Locate the cell with the specified text and output its (X, Y) center coordinate. 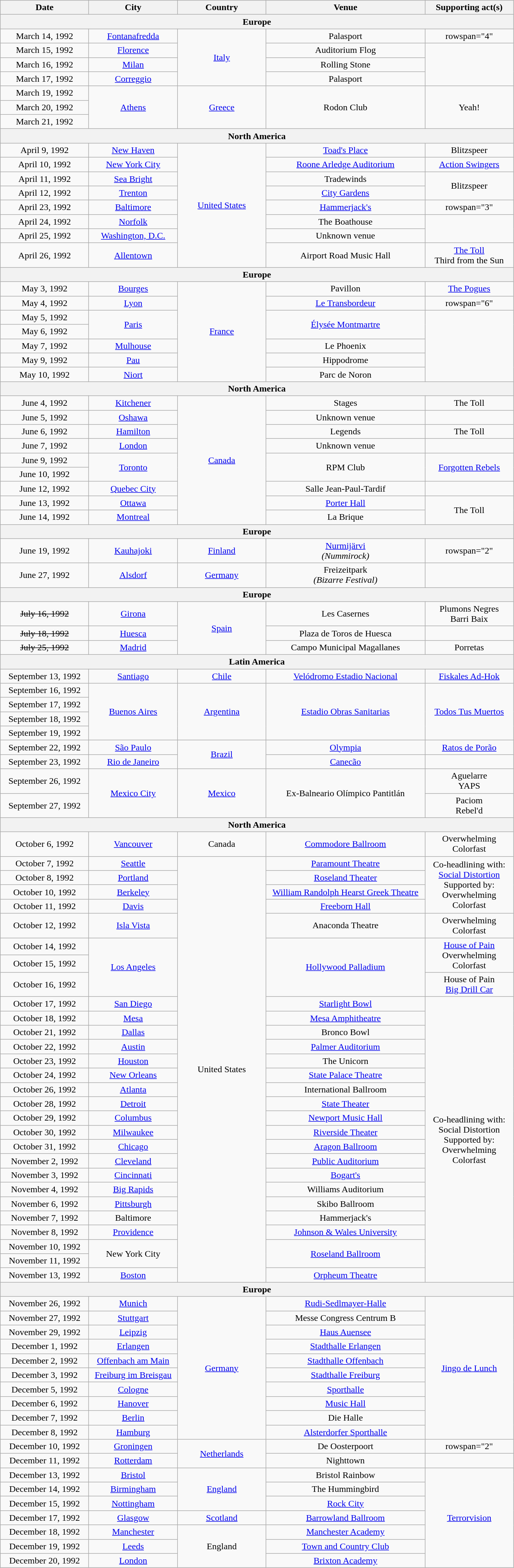
March 19, 1992 (45, 93)
October 15, 1992 (45, 964)
November 10, 1992 (45, 1247)
House of PainBig Drill Car (469, 985)
March 21, 1992 (45, 122)
Rodon Club (346, 107)
September 18, 1992 (45, 719)
December 6, 1992 (45, 1403)
Isla Vista (133, 926)
December 13, 1992 (45, 1475)
Ratos de Porão (469, 747)
Bogart's (346, 1175)
December 10, 1992 (45, 1446)
Santiago (133, 676)
Mexico City (133, 793)
Netherlands (222, 1454)
Venue (346, 8)
Chile (222, 676)
State Palace Theatre (346, 1075)
Fiskales Ad-Hok (469, 676)
De Oosterpoort (346, 1446)
June 5, 1992 (45, 417)
June 14, 1992 (45, 517)
October 30, 1992 (45, 1132)
Munich (133, 1304)
October 10, 1992 (45, 892)
City (133, 8)
Terrorvision (469, 1518)
Manchester (133, 1532)
Berlin (133, 1418)
March 15, 1992 (45, 50)
May 10, 1992 (45, 374)
Nottingham (133, 1503)
Finland (222, 551)
September 23, 1992 (45, 762)
Porretas (469, 647)
April 23, 1992 (45, 207)
December 8, 1992 (45, 1432)
State Theater (346, 1104)
rowspan="3" (469, 207)
Airport Road Music Hall (346, 255)
September 26, 1992 (45, 781)
Anaconda Theatre (346, 926)
April 25, 1992 (45, 236)
May 5, 1992 (45, 317)
PaciomRebel'd (469, 806)
December 1, 1992 (45, 1346)
Bourges (133, 289)
Music Hall (346, 1403)
March 16, 1992 (45, 65)
Montreal (133, 517)
Le Transbordeur (346, 303)
October 14, 1992 (45, 946)
Sea Bright (133, 179)
Salle Jean-Paul-Tardif (346, 489)
Supporting act(s) (469, 8)
France (222, 332)
Glasgow (133, 1518)
Madrid (133, 647)
September 17, 1992 (45, 705)
November 27, 1992 (45, 1318)
Canecão (346, 762)
Plaza de Toros de Huesca (346, 633)
Vancouver (133, 844)
October 12, 1992 (45, 926)
Athens (133, 107)
Mexico (222, 793)
October 31, 1992 (45, 1146)
Hippodrome (346, 360)
Oshawa (133, 417)
The TollThird from the Sun (469, 255)
Stadthalle Freiburg (346, 1375)
Manchester Academy (346, 1532)
Norfolk (133, 222)
September 27, 1992 (45, 806)
Mesa Amphitheatre (346, 1018)
Birmingham (133, 1489)
June 4, 1992 (45, 403)
Italy (222, 57)
Columbus (133, 1118)
rowspan="6" (469, 303)
House of PainOverwhelming Colorfast (469, 955)
Berkeley (133, 892)
Freeborn Hall (346, 906)
Riverside Theater (346, 1132)
June 13, 1992 (45, 503)
Velódromo Estadio Nacional (346, 676)
March 17, 1992 (45, 79)
Tradewinds (346, 179)
Detroit (133, 1104)
Roseland Theater (346, 878)
Washington, D.C. (133, 236)
Leeds (133, 1546)
November 7, 1992 (45, 1218)
Erlangen (133, 1346)
Sporthalle (346, 1389)
Hollywood Palladium (346, 967)
Argentina (222, 712)
December 2, 1992 (45, 1361)
October 21, 1992 (45, 1032)
October 29, 1992 (45, 1118)
Dallas (133, 1032)
Houston (133, 1061)
Stadthalle Offenbach (346, 1361)
Élysée Montmartre (346, 324)
April 24, 1992 (45, 222)
December 5, 1992 (45, 1389)
December 7, 1992 (45, 1418)
Toad's Place (346, 150)
October 26, 1992 (45, 1089)
Orpheum Theatre (346, 1275)
Legends (346, 432)
June 10, 1992 (45, 474)
October 28, 1992 (45, 1104)
November 6, 1992 (45, 1203)
June 9, 1992 (45, 460)
Rio de Janeiro (133, 762)
Girona (133, 614)
November 3, 1992 (45, 1175)
The Boathouse (346, 222)
October 24, 1992 (45, 1075)
Cleveland (133, 1161)
Stadthalle Erlangen (346, 1346)
Bristol (133, 1475)
April 11, 1992 (45, 179)
Public Auditorium (346, 1161)
Parc de Noron (346, 374)
Milwaukee (133, 1132)
Action Swingers (469, 164)
Greece (222, 107)
Country (222, 8)
Big Rapids (133, 1189)
Stages (346, 403)
Atlanta (133, 1089)
Roone Arledge Auditorium (346, 164)
Freizeitpark(Bizarre Festival) (346, 575)
La Brique (346, 517)
September 16, 1992 (45, 690)
Pau (133, 360)
Portland (133, 878)
October 7, 1992 (45, 863)
Date (45, 8)
City Gardens (346, 193)
Kitchener (133, 403)
Yeah! (469, 107)
June 12, 1992 (45, 489)
Roseland Ballroom (346, 1254)
October 11, 1992 (45, 906)
New Orleans (133, 1075)
Offenbach am Main (133, 1361)
December 11, 1992 (45, 1461)
Florence (133, 50)
December 3, 1992 (45, 1375)
Bronco Bowl (346, 1032)
Boston (133, 1275)
Williams Auditorium (346, 1189)
Groningen (133, 1446)
April 9, 1992 (45, 150)
Huesca (133, 633)
May 6, 1992 (45, 332)
Stuttgart (133, 1318)
September 22, 1992 (45, 747)
The Hummingbird (346, 1489)
October 23, 1992 (45, 1061)
Jingo de Lunch (469, 1368)
April 12, 1992 (45, 193)
Los Angeles (133, 967)
Austin (133, 1047)
Skibo Ballroom (346, 1203)
November 2, 1992 (45, 1161)
October 8, 1992 (45, 878)
Freiburg im Breisgau (133, 1375)
Starlight Bowl (346, 1004)
October 18, 1992 (45, 1018)
Kauhajoki (133, 551)
Spain (222, 628)
October 6, 1992 (45, 844)
Rock City (346, 1503)
AguelarreYAPS (469, 781)
Commodore Ballroom (346, 844)
Bristol Rainbow (346, 1475)
Barrowland Ballroom (346, 1518)
December 15, 1992 (45, 1503)
Correggio (133, 79)
Quebec City (133, 489)
International Ballroom (346, 1089)
December 17, 1992 (45, 1518)
Leipzig (133, 1332)
Hanover (133, 1403)
December 14, 1992 (45, 1489)
The Unicorn (346, 1061)
Cincinnati (133, 1175)
Trenton (133, 193)
Brazil (222, 755)
March 20, 1992 (45, 107)
Nurmijärvi(Nummirock) (346, 551)
Forgotten Rebels (469, 467)
July 16, 1992 (45, 614)
Brixton Academy (346, 1560)
December 19, 1992 (45, 1546)
May 9, 1992 (45, 360)
rowspan="4" (469, 36)
Pittsburgh (133, 1203)
June 19, 1992 (45, 551)
Haus Auensee (346, 1332)
Olympia (346, 747)
William Randolph Hearst Greek Theatre (346, 892)
Ottawa (133, 503)
Paramount Theatre (346, 863)
Mesa (133, 1018)
November 26, 1992 (45, 1304)
Rotterdam (133, 1461)
Todos Tus Muertos (469, 712)
June 27, 1992 (45, 575)
Hamburg (133, 1432)
May 4, 1992 (45, 303)
The Pogues (469, 289)
November 29, 1992 (45, 1332)
May 7, 1992 (45, 346)
Niort (133, 374)
September 19, 1992 (45, 733)
Alsterdorfer Sporthalle (346, 1432)
December 18, 1992 (45, 1532)
May 3, 1992 (45, 289)
Palmer Auditorium (346, 1047)
Auditorium Flog (346, 50)
Alsdorf (133, 575)
Buenos Aires (133, 712)
October 16, 1992 (45, 985)
Milan (133, 65)
Paris (133, 324)
Ex-Balneario Olímpico Pantitlán (346, 793)
Scotland (222, 1518)
New Haven (133, 150)
Porter Hall (346, 503)
Messe Congress Centrum B (346, 1318)
Nighttown (346, 1461)
Estadio Obras Sanitarias (346, 712)
Town and Country Club (346, 1546)
October 22, 1992 (45, 1047)
Cologne (133, 1389)
July 25, 1992 (45, 647)
Lyon (133, 303)
July 18, 1992 (45, 633)
Campo Municipal Magallanes (346, 647)
RPM Club (346, 467)
Latin America (257, 662)
Davis (133, 906)
Toronto (133, 467)
Rolling Stone (346, 65)
Pavillon (346, 289)
Fontanafredda (133, 36)
Rudi-Sedlmayer-Halle (346, 1304)
Hamilton (133, 432)
October 17, 1992 (45, 1004)
December 20, 1992 (45, 1560)
September 13, 1992 (45, 676)
Aragon Ballroom (346, 1146)
June 7, 1992 (45, 446)
Johnson & Wales University (346, 1232)
Le Phoenix (346, 346)
June 6, 1992 (45, 432)
Les Casernes (346, 614)
April 26, 1992 (45, 255)
Plumons NegresBarri Baix (469, 614)
Mulhouse (133, 346)
November 13, 1992 (45, 1275)
November 4, 1992 (45, 1189)
November 8, 1992 (45, 1232)
November 11, 1992 (45, 1261)
April 10, 1992 (45, 164)
São Paulo (133, 747)
Seattle (133, 863)
Chicago (133, 1146)
Providence (133, 1232)
Allentown (133, 255)
Newport Music Hall (346, 1118)
San Diego (133, 1004)
March 14, 1992 (45, 36)
Die Halle (346, 1418)
